Return [X, Y] of the center of cell containing provided text 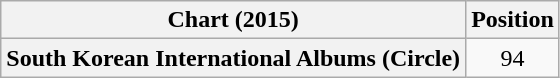
South Korean International Albums (Circle) [234, 58]
Position [513, 20]
94 [513, 58]
Chart (2015) [234, 20]
